Search for the cell housing the specified text and yield its (X, Y) center coordinate. 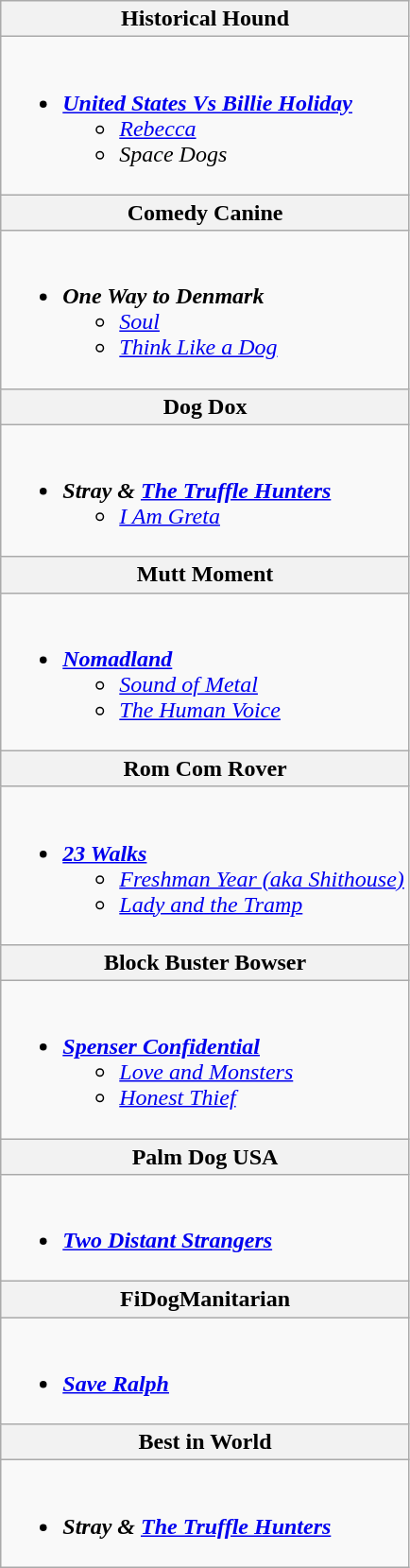
Two Distant Strangers (206, 1229)
Palm Dog USA (206, 1156)
Dog Dox (206, 406)
Historical Hound (206, 19)
Mutt Moment (206, 575)
Comedy Canine (206, 213)
Save Ralph (206, 1370)
23 Walks Freshman Year (aka Shithouse)Lady and the Tramp (206, 866)
Spenser ConfidentialLove and MonstersHonest Thief (206, 1059)
Rom Com Rover (206, 768)
NomadlandSound of MetalThe Human Voice (206, 671)
Best in World (206, 1442)
Stray & The Truffle HuntersI Am Greta (206, 491)
Stray & The Truffle Hunters (206, 1514)
One Way to DenmarkSoulThink Like a Dog (206, 310)
Block Buster Bowser (206, 962)
United States Vs Billie HolidayRebeccaSpace Dogs (206, 115)
FiDogManitarian (206, 1300)
